Identify which cell holds the provided text, then report its [x, y] central coordinate. 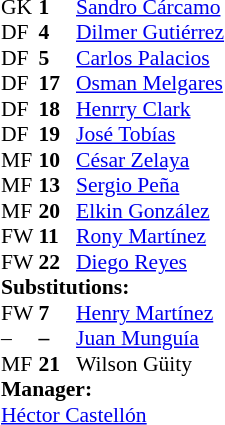
Dilmer Gutiérrez [150, 33]
Rony Martínez [150, 237]
17 [57, 83]
Carlos Palacios [150, 58]
20 [57, 211]
Henrry Clark [150, 109]
Diego Reyes [150, 262]
Wilson Güity [150, 364]
Henry Martínez [150, 313]
11 [57, 237]
Sergio Peña [150, 185]
4 [57, 33]
10 [57, 160]
18 [57, 109]
22 [57, 262]
13 [57, 185]
5 [57, 58]
7 [57, 313]
Osman Melgares [150, 83]
Manager: [112, 389]
Elkin González [150, 211]
Juan Munguía [150, 339]
Substitutions: [112, 287]
21 [57, 364]
19 [57, 135]
José Tobías [150, 135]
César Zelaya [150, 160]
